Return the [x, y] coordinate for the center point of the cell that contains the specified text.  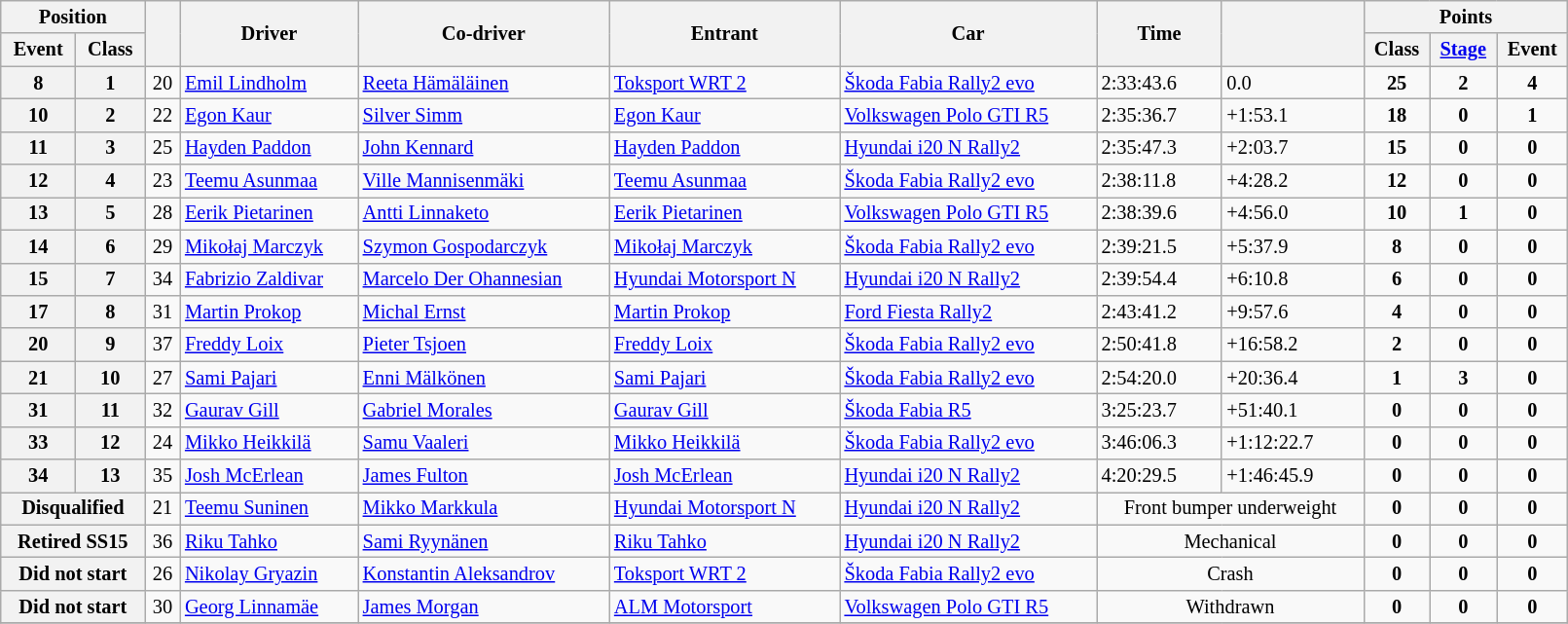
3:46:06.3 [1160, 443]
John Kennard [484, 148]
Car [968, 33]
Szymon Gospodarczyk [484, 246]
Stage [1464, 50]
2:39:21.5 [1160, 246]
Disqualified [73, 508]
+2:03.7 [1293, 148]
+16:58.2 [1293, 345]
Samu Vaaleri [484, 443]
Ville Mannisenmäki [484, 181]
Retired SS15 [73, 541]
+5:37.9 [1293, 246]
+9:57.6 [1293, 312]
2:35:36.7 [1160, 115]
Enni Mälkönen [484, 378]
30 [163, 606]
Withdrawn [1230, 606]
0.0 [1293, 83]
3:25:23.7 [1160, 410]
James Fulton [484, 476]
Marcelo Der Ohannesian [484, 279]
24 [163, 443]
Reeta Hämäläinen [484, 83]
17 [39, 312]
Gabriel Morales [484, 410]
Emil Lindholm [269, 83]
Crash [1230, 573]
4:20:29.5 [1160, 476]
33 [39, 443]
23 [163, 181]
28 [163, 213]
27 [163, 378]
7 [111, 279]
Sami Ryynänen [484, 541]
+6:10.8 [1293, 279]
32 [163, 410]
Position [73, 17]
Time [1160, 33]
36 [163, 541]
2:38:39.6 [1160, 213]
Teemu Suninen [269, 508]
ALM Motorsport [724, 606]
Georg Linnamäe [269, 606]
18 [1397, 115]
Konstantin Aleksandrov [484, 573]
37 [163, 345]
James Morgan [484, 606]
Michal Ernst [484, 312]
Fabrizio Zaldivar [269, 279]
Driver [269, 33]
2:33:43.6 [1160, 83]
2:39:54.4 [1160, 279]
22 [163, 115]
26 [163, 573]
2:35:47.3 [1160, 148]
Mikko Markkula [484, 508]
+20:36.4 [1293, 378]
Entrant [724, 33]
Points [1466, 17]
29 [163, 246]
2:43:41.2 [1160, 312]
14 [39, 246]
Co-driver [484, 33]
Mechanical [1230, 541]
Škoda Fabia R5 [968, 410]
Front bumper underweight [1230, 508]
2:38:11.8 [1160, 181]
+1:46:45.9 [1293, 476]
+4:56.0 [1293, 213]
35 [163, 476]
+4:28.2 [1293, 181]
9 [111, 345]
+1:53.1 [1293, 115]
5 [111, 213]
Ford Fiesta Rally2 [968, 312]
Antti Linnaketo [484, 213]
Nikolay Gryazin [269, 573]
+1:12:22.7 [1293, 443]
2:50:41.8 [1160, 345]
2:54:20.0 [1160, 378]
+51:40.1 [1293, 410]
Silver Simm [484, 115]
Pieter Tsjoen [484, 345]
